Detect which cell encompasses the target text, then output its (x, y) center coordinate. 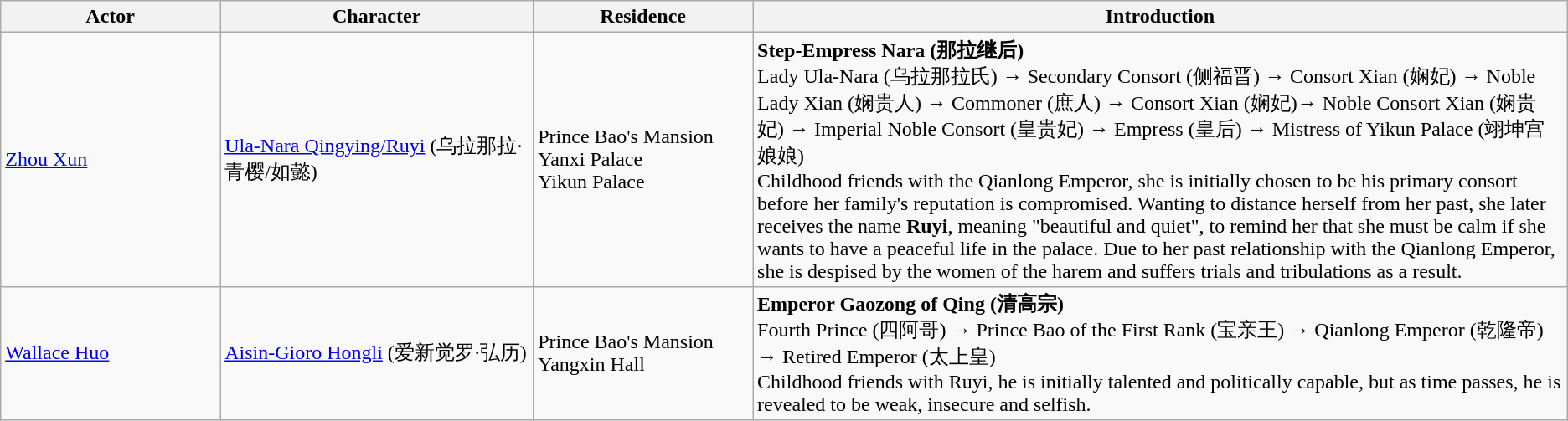
Aisin-Gioro Hongli (爱新觉罗·弘历) (377, 353)
Prince Bao's MansionYangxin Hall (643, 353)
Introduction (1161, 17)
Prince Bao's MansionYanxi PalaceYikun Palace (643, 160)
Residence (643, 17)
Character (377, 17)
Actor (111, 17)
Ula-Nara Qingying/Ruyi (乌拉那拉·青樱/如懿) (377, 160)
Wallace Huo (111, 353)
Zhou Xun (111, 160)
